From the cell containing the given text, extract its center point as (x, y) coordinate. 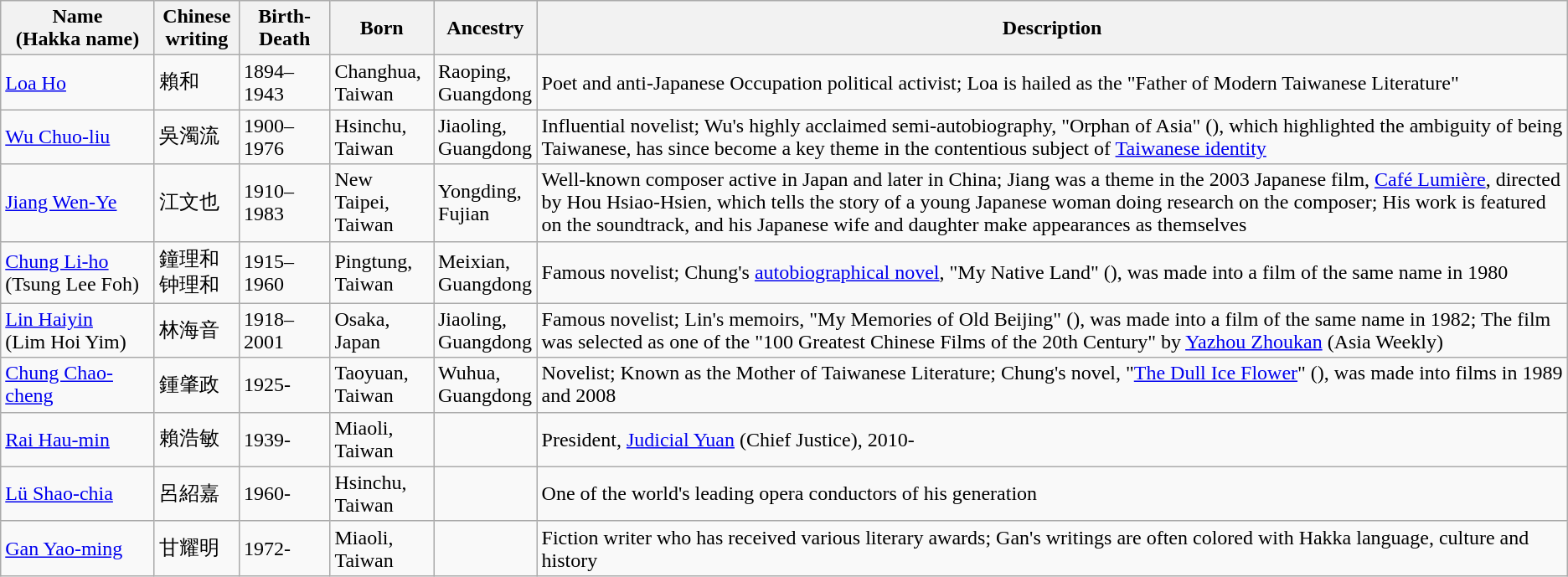
Taoyuan, Taiwan (382, 385)
1900–1976 (285, 137)
吳濁流 (196, 137)
Fiction writer who has received various literary awards; Gan's writings are often colored with Hakka language, culture and history (1052, 548)
Description (1052, 28)
鐘理和钟理和 (196, 272)
Chung Chao-cheng (78, 385)
Name(Hakka name) (78, 28)
林海音 (196, 330)
Gan Yao-ming (78, 548)
One of the world's leading opera conductors of his generation (1052, 494)
Chung Li-ho(Tsung Lee Foh) (78, 272)
Poet and anti-Japanese Occupation political activist; Loa is hailed as the "Father of Modern Taiwanese Literature" (1052, 82)
1910–1983 (285, 203)
Ancestry (486, 28)
Pingtung, Taiwan (382, 272)
Rai Hau-min (78, 439)
Lü Shao-chia (78, 494)
President, Judicial Yuan (Chief Justice), 2010- (1052, 439)
甘耀明 (196, 548)
1894–1943 (285, 82)
賴浩敏 (196, 439)
1915–1960 (285, 272)
Chinese writing (196, 28)
1918–2001 (285, 330)
賴和 (196, 82)
Meixian, Guangdong (486, 272)
New Taipei, Taiwan (382, 203)
Novelist; Known as the Mother of Taiwanese Literature; Chung's novel, "The Dull Ice Flower" (), was made into films in 1989 and 2008 (1052, 385)
Wu Chuo-liu (78, 137)
Famous novelist; Chung's autobiographical novel, "My Native Land" (), was made into a film of the same name in 1980 (1052, 272)
1960- (285, 494)
1939- (285, 439)
Yongding, Fujian (486, 203)
鍾肇政 (196, 385)
Changhua, Taiwan (382, 82)
Wuhua, Guangdong (486, 385)
呂紹嘉 (196, 494)
1972- (285, 548)
江文也 (196, 203)
Jiang Wen-Ye (78, 203)
1925- (285, 385)
Raoping, Guangdong (486, 82)
Lin Haiyin(Lim Hoi Yim) (78, 330)
Osaka, Japan (382, 330)
Loa Ho (78, 82)
Born (382, 28)
Birth-Death (285, 28)
